Identify which cell holds the provided text, then report its (x, y) central coordinate. 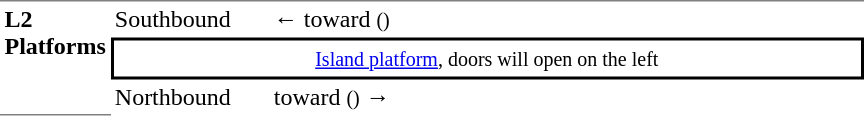
Northbound (190, 98)
← toward () (566, 19)
Island platform, doors will open on the left (486, 59)
Southbound (190, 19)
L2Platforms (55, 58)
toward () → (566, 98)
